Pinpoint the cell where the given text exists, returning its (x, y) midpoint coordinate. 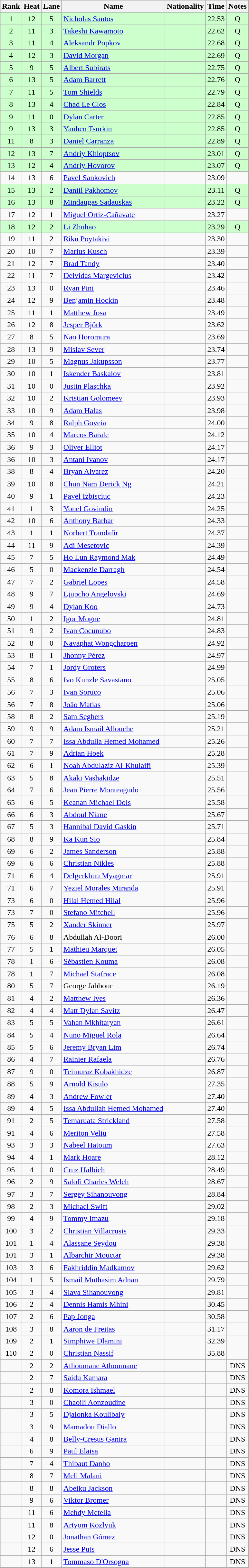
15 (11, 190)
Miguel Ortiz-Cañavate (113, 215)
26.87 (216, 1072)
28.12 (216, 1158)
98 (11, 1206)
Dylan Koo (113, 606)
Gabriel Lopes (113, 582)
Mislav Sever (113, 349)
30.45 (216, 1304)
Hannibal David Gaskin (113, 827)
22.89 (216, 141)
Tommy Imazu (113, 1219)
29.81 (216, 1292)
25.51 (216, 778)
23.01 (216, 153)
81 (11, 998)
55 (11, 680)
86 (11, 1059)
88 (11, 1084)
David Morgan (113, 55)
25.84 (216, 839)
Sébastien Kouma (113, 962)
George Jabbour (113, 986)
Nicholas Santos (113, 19)
Adam Halas (113, 410)
Jhonny Pérez (113, 655)
Adam Barrett (113, 80)
Iskender Baskalov (113, 374)
103 (11, 1268)
59 (11, 729)
58 (11, 716)
23.81 (216, 374)
22.62 (216, 31)
23.30 (216, 239)
Magnus Jakupsson (113, 362)
Justin Plaschka (113, 386)
23.49 (216, 312)
24.58 (216, 582)
Dylan Carter (113, 116)
26.47 (216, 1010)
23.77 (216, 362)
Abeiku Jackson (113, 1488)
29.33 (216, 1231)
Ismail Muthasim Adnan (113, 1280)
23.29 (216, 227)
23.27 (216, 215)
35 (11, 435)
Artyom Kozlyuk (113, 1525)
Akaki Vashakidze (113, 778)
32 (11, 398)
85 (11, 1047)
Issa Abdulla Hemed Mohamed (113, 741)
Christian Villacrusis (113, 1231)
Mindaugas Sadauskas (113, 202)
Viktor Bromer (113, 1500)
24.83 (216, 631)
Mark Hoare (113, 1158)
29 (11, 362)
Oliver Elliot (113, 447)
Igor Mogne (113, 619)
Teimuraz Kobakhidze (113, 1072)
61 (11, 753)
Brad Tandy (113, 263)
54 (11, 668)
Noah Abdulaziz Al-Khulaifi (113, 766)
Pap Jonga (113, 1316)
60 (11, 741)
24.37 (216, 533)
24.69 (216, 594)
23.42 (216, 276)
Kristian Golomeev (113, 398)
Yonel Govindin (113, 508)
26.61 (216, 1023)
23.46 (216, 288)
24.20 (216, 472)
James Sanderson (113, 851)
Ljupcho Angelovski (113, 594)
Jean Pierre Monteagudo (113, 790)
95 (11, 1170)
Nuno Miguel Rola (113, 1035)
16 (11, 202)
23.62 (216, 325)
25.21 (216, 729)
Slava Sihanouvong (113, 1292)
Tommaso D'Orsogna (113, 1562)
Marcos Barale (113, 435)
Name (113, 6)
Hilal Hemed Hilal (113, 900)
Ivo Kunzle Savastano (113, 680)
26.19 (216, 986)
41 (11, 508)
30 (11, 374)
Chun Nam Derick Ng (113, 484)
107 (11, 1316)
Chad Le Clos (113, 104)
Delgerkhuu Myagmar (113, 876)
67 (11, 827)
28.49 (216, 1170)
96 (11, 1182)
23.74 (216, 349)
22.75 (216, 68)
Meli Malani (113, 1476)
Stefano Mitchell (113, 912)
Issa Abdullah Hemed Mohamed (113, 1108)
Aleksandr Popkov (113, 43)
23.48 (216, 300)
29.62 (216, 1268)
77 (11, 949)
Adam Ismail Allouche (113, 729)
51 (11, 631)
64 (11, 790)
Cruz Halbich (113, 1170)
66 (11, 815)
24.54 (216, 570)
23.69 (216, 337)
23.39 (216, 251)
Albert Subirats (113, 68)
84 (11, 1035)
100 (11, 1231)
23.40 (216, 263)
24.21 (216, 484)
Paul Elaisa (113, 1451)
104 (11, 1280)
Tom Shields (113, 92)
Temaruata Strickland (113, 1121)
Marius Kusch (113, 251)
26.64 (216, 1035)
Adrian Hoek (113, 753)
50 (11, 619)
62 (11, 766)
23.98 (216, 410)
Nao Horomura (113, 337)
42 (11, 521)
105 (11, 1292)
20 (11, 251)
Abdullah Al-Doori (113, 937)
Chaoili Aonzoudine (113, 1402)
Pavel Izbisciuc (113, 496)
24.12 (216, 435)
25 (11, 312)
22.79 (216, 92)
23.93 (216, 398)
Ivan Soruco (113, 692)
22.68 (216, 43)
24.25 (216, 508)
24.33 (216, 521)
Jonathan Gómez (113, 1537)
14 (11, 178)
Xander Skinner (113, 925)
26 (11, 325)
25.67 (216, 815)
24.73 (216, 606)
26.76 (216, 1059)
Arnold Kisulo (113, 1084)
29.18 (216, 1219)
25.39 (216, 766)
80 (11, 986)
Yauhen Tsurkin (113, 129)
Matt Dylan Savitz (113, 1010)
22 (11, 276)
28 (11, 349)
35.88 (216, 1353)
76 (11, 937)
Andriy Khloptsov (113, 153)
Antani Ivanov (113, 459)
30.58 (216, 1316)
22.84 (216, 104)
Takeshi Kawamoto (113, 31)
Athoumane Athoumane (113, 1366)
24.00 (216, 423)
Pavel Sankovich (113, 178)
Sergey Sihanouvong (113, 1194)
Djalonka Koulibaly (113, 1415)
24.99 (216, 668)
43 (11, 533)
17 (11, 215)
27 (11, 337)
Ho Lun Raymond Mak (113, 558)
93 (11, 1145)
28.67 (216, 1182)
Jesper Björk (113, 325)
25.56 (216, 790)
63 (11, 778)
23.07 (216, 166)
25.58 (216, 802)
38 (11, 472)
Lane (52, 6)
Belly-Cresus Ganira (113, 1439)
82 (11, 1010)
26.36 (216, 998)
25.26 (216, 741)
27.35 (216, 1084)
Heat (32, 6)
48 (11, 594)
Jeremy Bryan Lim (113, 1047)
32.39 (216, 1341)
Michael Stafrace (113, 974)
110 (11, 1353)
29.79 (216, 1280)
Abdoul Niane (113, 815)
24.49 (216, 558)
53 (11, 655)
Andrew Fowler (113, 1096)
Mathieu Marquet (113, 949)
João Matias (113, 704)
23.11 (216, 190)
75 (11, 925)
Deividas Margevicius (113, 276)
27.63 (216, 1145)
31 (11, 386)
Andriy Hovorov (113, 166)
40 (11, 496)
28.84 (216, 1194)
Riku Poytakivi (113, 239)
23.09 (216, 178)
25.71 (216, 827)
45 (11, 558)
Ivan Cocunubo (113, 631)
23.22 (216, 202)
26.05 (216, 949)
22.53 (216, 19)
Thibaut Danho (113, 1463)
Bryan Alvarez (113, 472)
Nationality (185, 6)
87 (11, 1072)
18 (11, 227)
24.81 (216, 619)
Sam Seghers (113, 716)
Komora Ishmael (113, 1390)
108 (11, 1329)
Meriton Veliu (113, 1133)
25.97 (216, 925)
Mackenzie Darragh (113, 570)
Mehdy Metella (113, 1512)
33 (11, 410)
24.97 (216, 655)
24.23 (216, 496)
Christian Nassif (113, 1353)
21 (11, 263)
83 (11, 1023)
Nabeel Hatoum (113, 1145)
Albarchir Mouctar (113, 1255)
19 (11, 239)
Michael Swift (113, 1206)
39 (11, 484)
Ryan Pini (113, 288)
Jesse Puts (113, 1549)
Li Zhuhao (113, 227)
Benjamin Hockin (113, 300)
49 (11, 606)
Ka Kun Sio (113, 839)
23.92 (216, 386)
Daniel Carranza (113, 141)
Rainier Rafaela (113, 1059)
Keanan Michael Dols (113, 802)
Jordy Groters (113, 668)
Navaphat Wongcharoen (113, 643)
109 (11, 1341)
Mamadou Diallo (113, 1427)
94 (11, 1158)
99 (11, 1219)
Christian Nikles (113, 863)
Yeziel Morales Miranda (113, 888)
47 (11, 582)
31.17 (216, 1329)
22.69 (216, 55)
24 (11, 300)
29.02 (216, 1206)
Dennis Hamis Mhini (113, 1304)
106 (11, 1304)
26.74 (216, 1047)
44 (11, 545)
25.28 (216, 753)
52 (11, 643)
24.92 (216, 643)
26.00 (216, 937)
34 (11, 423)
Alassane Seydou (113, 1243)
Vahan Mkhitaryan (113, 1023)
23 (11, 288)
97 (11, 1194)
Ralph Goveia (113, 423)
Matthew Ives (113, 998)
Fakhriddin Madkamov (113, 1268)
Norbert Trandafir (113, 533)
Rank (11, 6)
25.05 (216, 680)
Daniil Pakhomov (113, 190)
Time (216, 6)
22.76 (216, 80)
Notes (237, 6)
65 (11, 802)
25.19 (216, 716)
Simphiwe Dlamini (113, 1341)
Salofi Charles Welch (113, 1182)
Anthony Barbar (113, 521)
46 (11, 570)
68 (11, 839)
24.39 (216, 545)
Matthew Josa (113, 312)
Aaron de Freitas (113, 1329)
Adi Mesetovic (113, 545)
Saidu Kamara (113, 1378)
